Capture the cell that displays the provided text and extract its [X, Y] central coordinate. 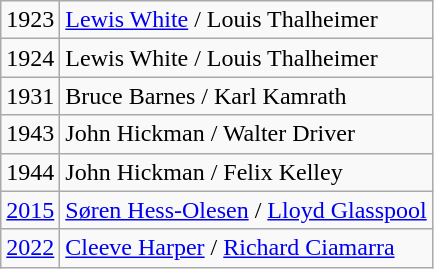
1931 [30, 96]
2022 [30, 248]
Bruce Barnes / Karl Kamrath [246, 96]
1943 [30, 134]
1924 [30, 58]
Cleeve Harper / Richard Ciamarra [246, 248]
John Hickman / Walter Driver [246, 134]
Søren Hess-Olesen / Lloyd Glasspool [246, 210]
John Hickman / Felix Kelley [246, 172]
1944 [30, 172]
2015 [30, 210]
1923 [30, 20]
